Identify which cell holds the provided text, then report its (X, Y) central coordinate. 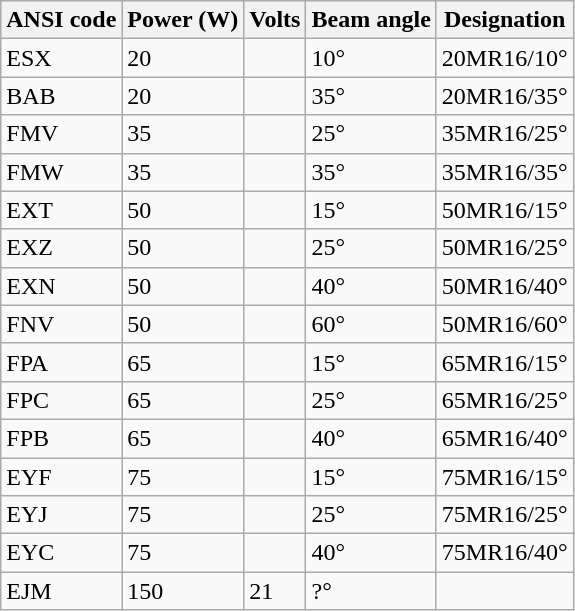
EYC (62, 553)
FNV (62, 324)
35MR16/35° (504, 172)
Power (W) (183, 20)
75MR16/25° (504, 515)
EJM (62, 591)
?° (371, 591)
75MR16/40° (504, 553)
FPC (62, 400)
EYF (62, 477)
65MR16/40° (504, 438)
60° (371, 324)
21 (275, 591)
FMW (62, 172)
EXT (62, 210)
FPB (62, 438)
BAB (62, 96)
EXZ (62, 248)
Designation (504, 20)
50MR16/60° (504, 324)
ANSI code (62, 20)
50MR16/25° (504, 248)
10° (371, 58)
FMV (62, 134)
20MR16/10° (504, 58)
50MR16/40° (504, 286)
150 (183, 591)
65MR16/15° (504, 362)
EXN (62, 286)
EYJ (62, 515)
ESX (62, 58)
FPA (62, 362)
50MR16/15° (504, 210)
35MR16/25° (504, 134)
Beam angle (371, 20)
Volts (275, 20)
75MR16/15° (504, 477)
65MR16/25° (504, 400)
20MR16/35° (504, 96)
